Extract the (X, Y) coordinate from the center of the cell holding the provided text.  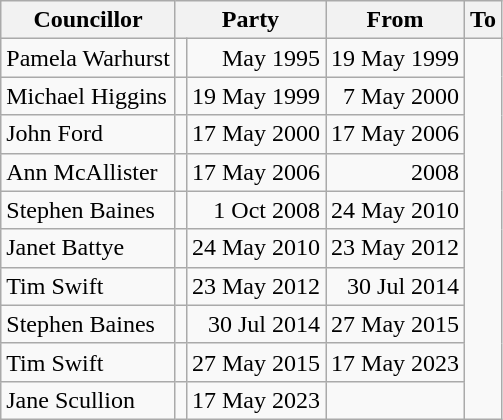
Pamela Warhurst (88, 58)
Michael Higgins (88, 96)
2008 (396, 172)
May 1995 (256, 58)
Janet Battye (88, 248)
To (484, 20)
Party (250, 20)
1 Oct 2008 (256, 210)
John Ford (88, 134)
Jane Scullion (88, 400)
From (396, 20)
7 May 2000 (396, 96)
Ann McAllister (88, 172)
Councillor (88, 20)
17 May 2000 (256, 134)
